For the text-containing cell, return its midpoint in [x, y] coordinate format. 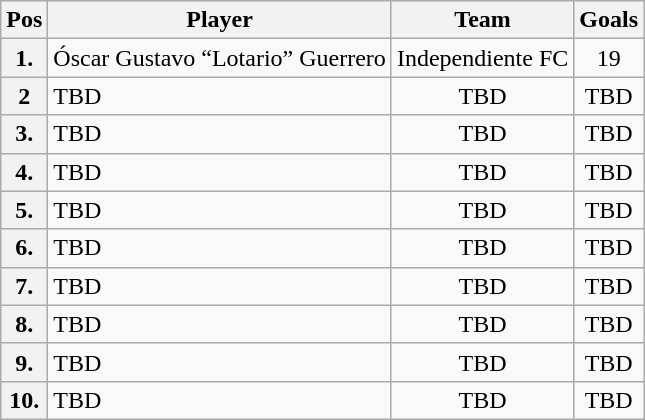
Team [482, 20]
8. [24, 324]
19 [609, 58]
7. [24, 286]
9. [24, 362]
5. [24, 210]
Independiente FC [482, 58]
10. [24, 400]
2 [24, 96]
Óscar Gustavo “Lotario” Guerrero [220, 58]
4. [24, 172]
Player [220, 20]
6. [24, 248]
Pos [24, 20]
3. [24, 134]
1. [24, 58]
Goals [609, 20]
